Return (X, Y) of the center of cell containing provided text 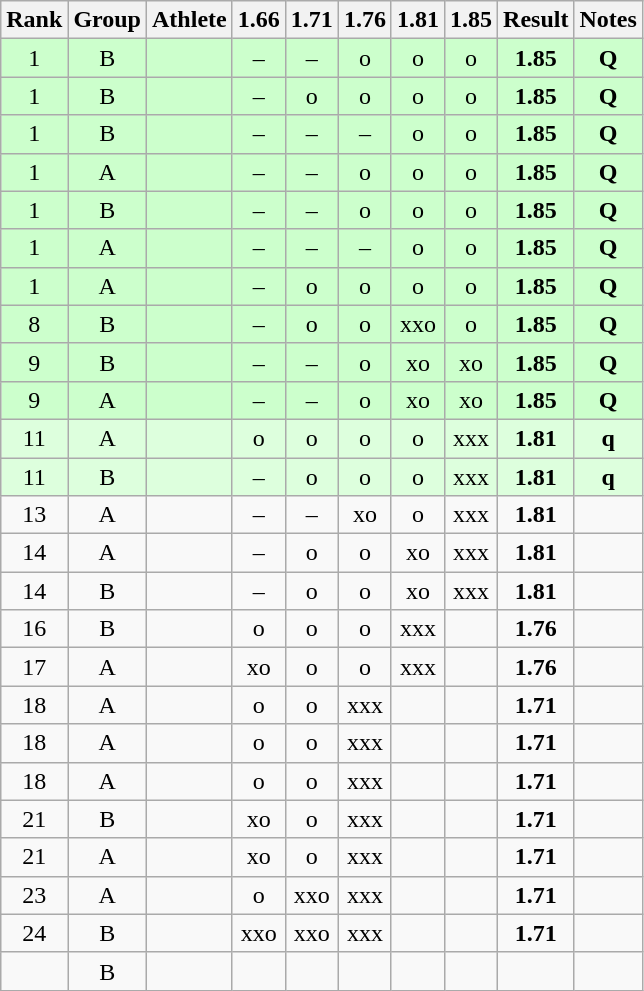
Result (536, 20)
1.66 (258, 20)
13 (34, 515)
Group (108, 20)
Rank (34, 20)
23 (34, 895)
17 (34, 667)
Athlete (190, 20)
8 (34, 324)
16 (34, 629)
24 (34, 933)
Notes (608, 20)
